Locate the cell with the specified text and output its (x, y) center coordinate. 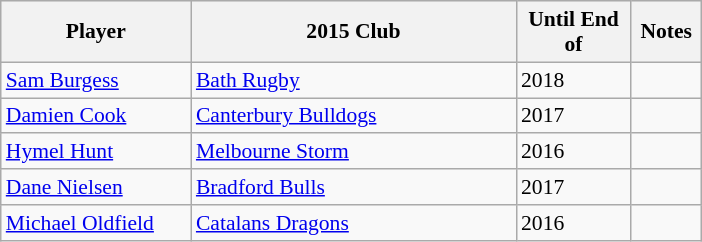
Canterbury Bulldogs (354, 116)
Catalans Dragons (354, 223)
Bradford Bulls (354, 187)
2015 Club (354, 32)
Damien Cook (96, 116)
Player (96, 32)
2018 (574, 80)
Bath Rugby (354, 80)
Notes (666, 32)
Dane Nielsen (96, 187)
Sam Burgess (96, 80)
Until End of (574, 32)
Hymel Hunt (96, 152)
Melbourne Storm (354, 152)
Michael Oldfield (96, 223)
